Search for the cell housing the specified text and yield its (X, Y) center coordinate. 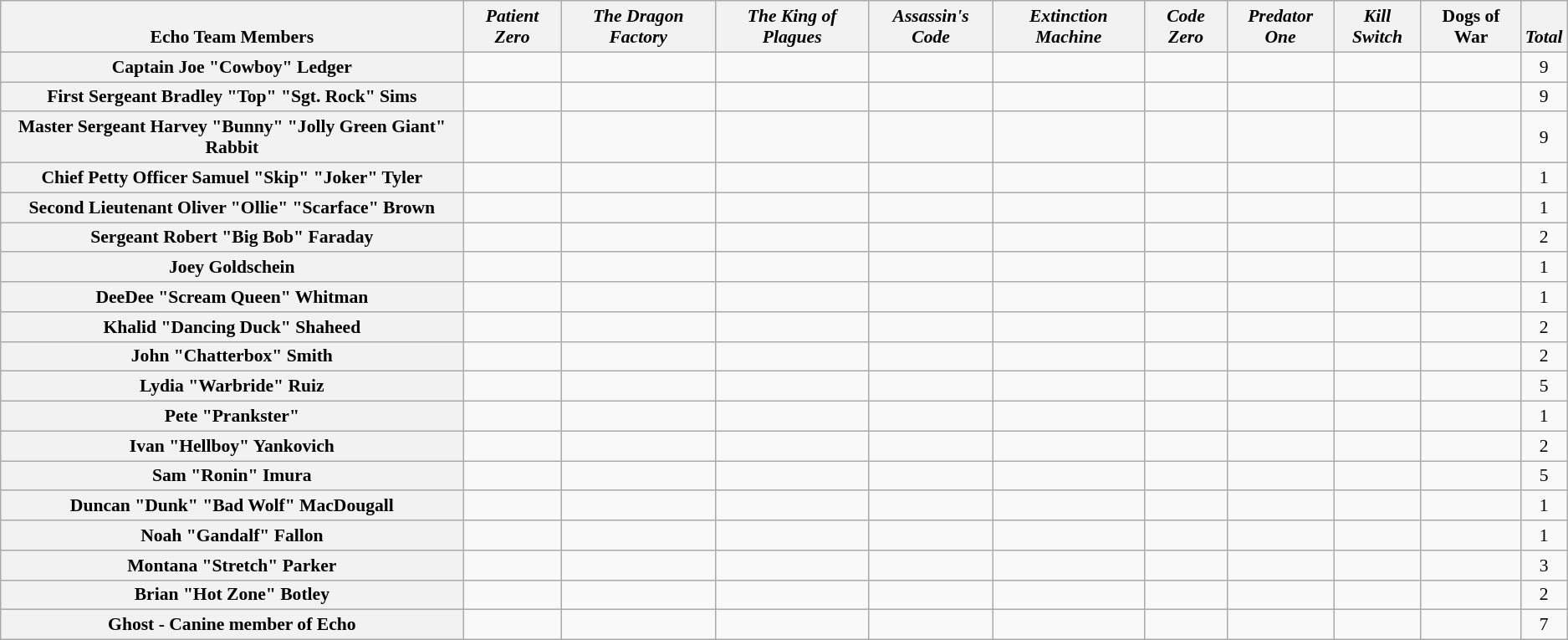
The Dragon Factory (638, 27)
Total (1544, 27)
The King of Plagues (792, 27)
Predator One (1281, 27)
Sam "Ronin" Imura (232, 476)
Montana "Stretch" Parker (232, 566)
Echo Team Members (232, 27)
Chief Petty Officer Samuel "Skip" "Joker" Tyler (232, 178)
Brian "Hot Zone" Botley (232, 595)
Pete "Prankster" (232, 417)
Code Zero (1186, 27)
Master Sergeant Harvey "Bunny" "Jolly Green Giant" Rabbit (232, 137)
7 (1544, 625)
Extinction Machine (1069, 27)
Assassin's Code (931, 27)
Lydia "Warbride" Ruiz (232, 387)
John "Chatterbox" Smith (232, 356)
DeeDee "Scream Queen" Whitman (232, 297)
Patient Zero (512, 27)
Kill Switch (1378, 27)
Noah "Gandalf" Fallon (232, 535)
Ivan "Hellboy" Yankovich (232, 446)
Joey Goldschein (232, 268)
Sergeant Robert "Big Bob" Faraday (232, 238)
Captain Joe "Cowboy" Ledger (232, 67)
Dogs of War (1470, 27)
Duncan "Dunk" "Bad Wolf" MacDougall (232, 506)
Ghost - Canine member of Echo (232, 625)
Khalid "Dancing Duck" Shaheed (232, 327)
Second Lieutenant Oliver "Ollie" "Scarface" Brown (232, 207)
First Sergeant Bradley "Top" "Sgt. Rock" Sims (232, 97)
3 (1544, 566)
